Pinpoint the cell where the given text exists, returning its (X, Y) midpoint coordinate. 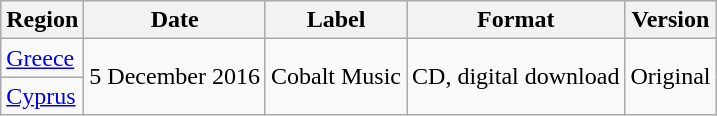
Format (516, 20)
Label (336, 20)
Greece (42, 58)
Version (670, 20)
Cobalt Music (336, 77)
Region (42, 20)
Date (175, 20)
5 December 2016 (175, 77)
CD, digital download (516, 77)
Cyprus (42, 96)
Original (670, 77)
